Return [x, y] of the center of cell containing provided text 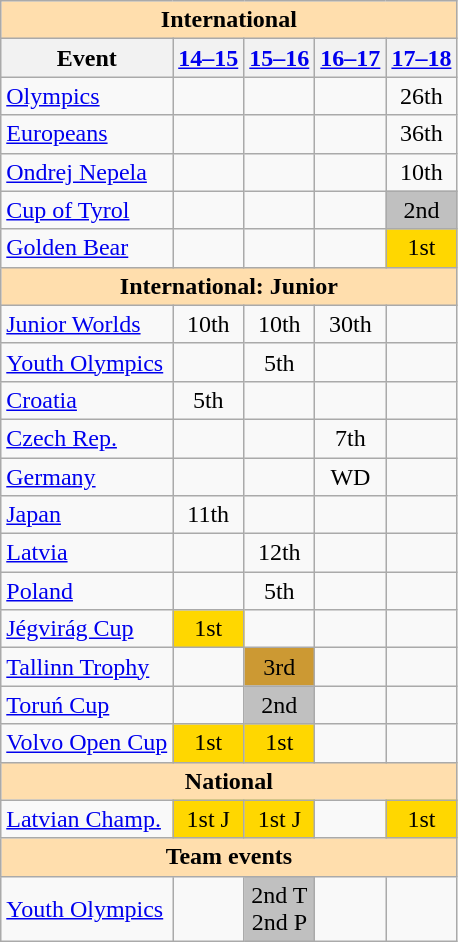
12th [280, 553]
Cup of Tyrol [87, 210]
Tallinn Trophy [87, 667]
14–15 [208, 58]
Toruń Cup [87, 705]
15–16 [280, 58]
Germany [87, 477]
International: Junior [229, 286]
Olympics [87, 96]
Volvo Open Cup [87, 743]
30th [350, 324]
36th [422, 134]
Latvian Champ. [87, 819]
International [229, 20]
Japan [87, 515]
Czech Rep. [87, 438]
National [229, 781]
Event [87, 58]
Jégvirág Cup [87, 629]
Croatia [87, 400]
16–17 [350, 58]
2nd T 2nd P [280, 908]
Golden Bear [87, 248]
Europeans [87, 134]
17–18 [422, 58]
26th [422, 96]
Poland [87, 591]
Team events [229, 857]
11th [208, 515]
3rd [280, 667]
Latvia [87, 553]
Junior Worlds [87, 324]
Ondrej Nepela [87, 172]
7th [350, 438]
WD [350, 477]
